Detect which cell encompasses the target text, then output its [x, y] center coordinate. 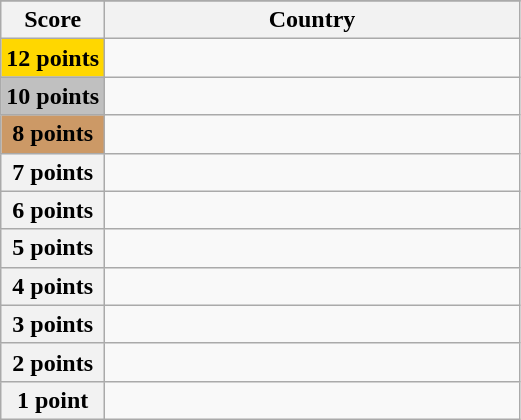
Country [312, 20]
3 points [53, 324]
10 points [53, 96]
1 point [53, 400]
6 points [53, 210]
5 points [53, 248]
12 points [53, 58]
Score [53, 20]
2 points [53, 362]
4 points [53, 286]
8 points [53, 134]
7 points [53, 172]
